Return [x, y] of the center of cell containing provided text 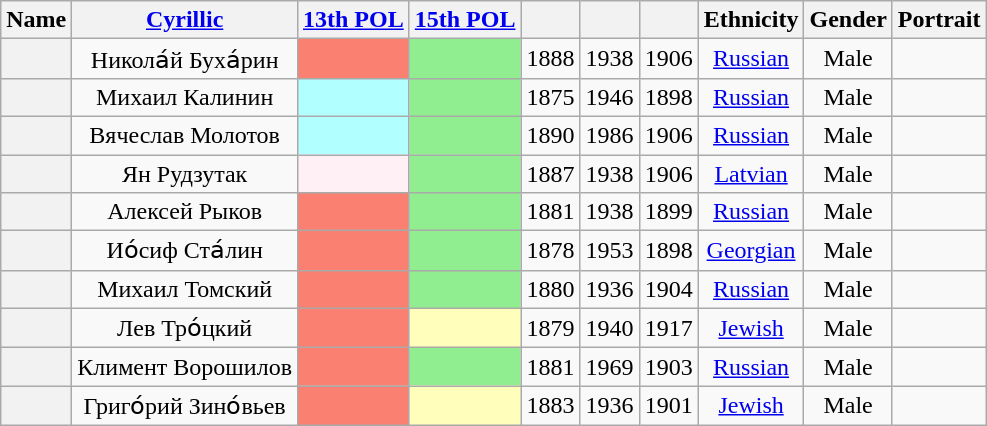
1890 [550, 135]
1880 [550, 289]
Ио́сиф Ста́лин [185, 251]
Михаил Калинин [185, 97]
Latvian [751, 173]
Portrait [939, 20]
1899 [668, 212]
1903 [668, 367]
Вячеслав Молотов [185, 135]
1969 [610, 367]
Ян Рудзутак [185, 173]
Cyrillic [185, 20]
1879 [550, 328]
Григо́рий Зино́вьев [185, 406]
Алексей Рыков [185, 212]
1875 [550, 97]
1986 [610, 135]
Gender [848, 20]
Михаил Томский [185, 289]
1953 [610, 251]
1946 [610, 97]
1940 [610, 328]
Ethnicity [751, 20]
Климент Ворошилов [185, 367]
1878 [550, 251]
Name [36, 20]
1888 [550, 59]
1901 [668, 406]
13th POL [353, 20]
Georgian [751, 251]
1904 [668, 289]
15th POL [465, 20]
1917 [668, 328]
1887 [550, 173]
Никола́й Буха́рин [185, 59]
Лев Тро́цкий [185, 328]
1883 [550, 406]
